From the cell containing the given text, extract its center point as (X, Y) coordinate. 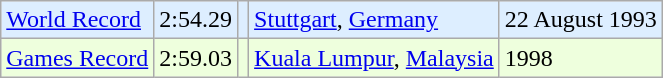
1998 (580, 58)
22 August 1993 (580, 20)
2:54.29 (196, 20)
Games Record (78, 58)
Stuttgart, Germany (374, 20)
World Record (78, 20)
Kuala Lumpur, Malaysia (374, 58)
2:59.03 (196, 58)
